Scan for the cell matching the given text and deliver its (X, Y) coordinate at center. 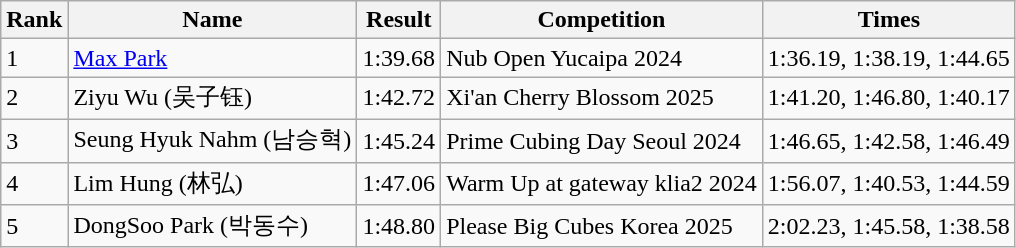
2:02.23, 1:45.58, 1:38.58 (888, 226)
1:41.20, 1:46.80, 1:40.17 (888, 98)
Seung Hyuk Nahm (남승혁) (212, 140)
DongSoo Park (박동수) (212, 226)
Xi'an Cherry Blossom 2025 (602, 98)
Rank (34, 20)
Warm Up at gateway klia2 2024 (602, 184)
Prime Cubing Day Seoul 2024 (602, 140)
1:47.06 (399, 184)
Competition (602, 20)
1:39.68 (399, 58)
Times (888, 20)
Result (399, 20)
1:45.24 (399, 140)
Name (212, 20)
1:42.72 (399, 98)
Max Park (212, 58)
1:48.80 (399, 226)
2 (34, 98)
Ziyu Wu (吴子钰) (212, 98)
5 (34, 226)
Lim Hung (林弘) (212, 184)
1 (34, 58)
1:56.07, 1:40.53, 1:44.59 (888, 184)
3 (34, 140)
4 (34, 184)
Nub Open Yucaipa 2024 (602, 58)
Please Big Cubes Korea 2025 (602, 226)
1:46.65, 1:42.58, 1:46.49 (888, 140)
1:36.19, 1:38.19, 1:44.65 (888, 58)
